Identify which cell holds the provided text, then report its (x, y) central coordinate. 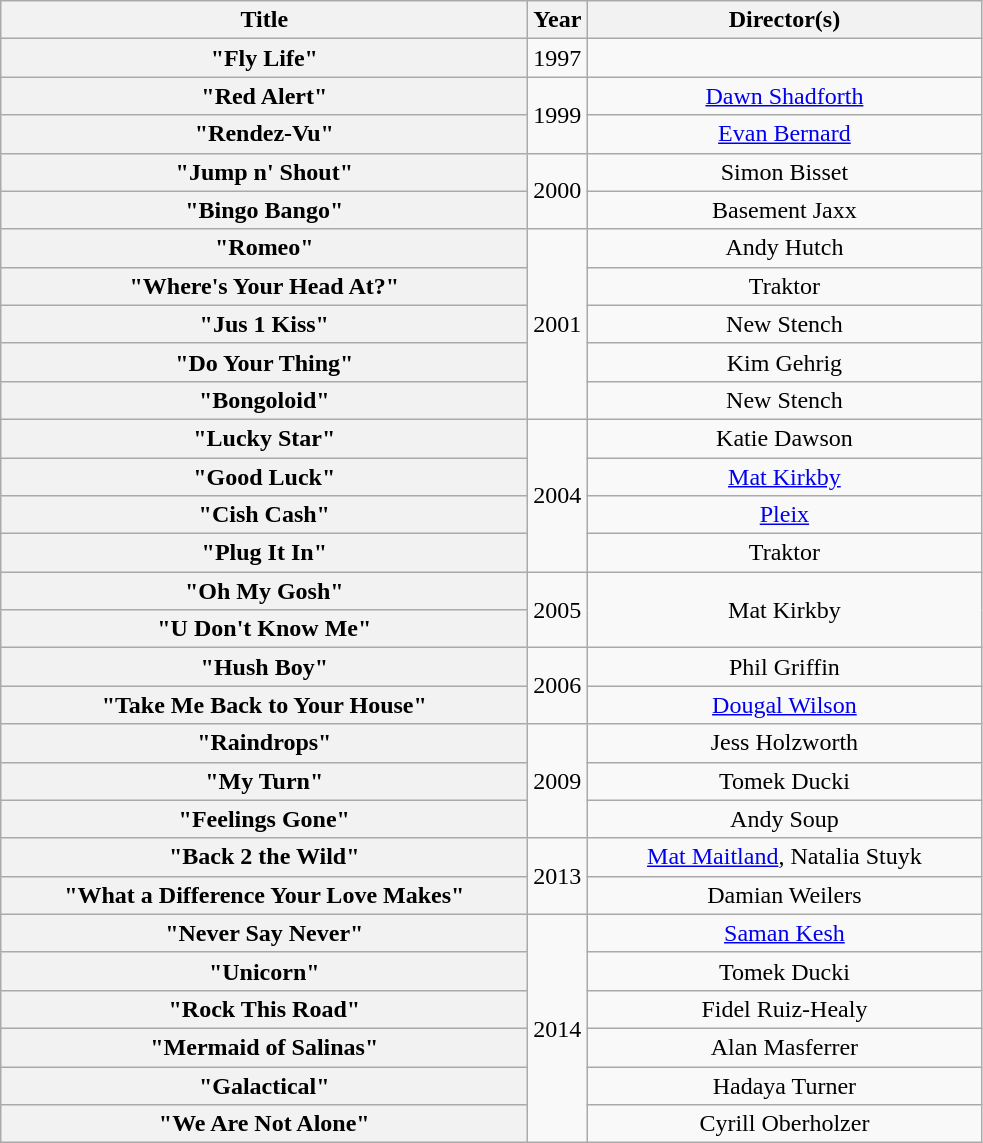
"Bongoloid" (264, 400)
Andy Hutch (784, 248)
"Romeo" (264, 248)
2000 (558, 191)
Evan Bernard (784, 134)
"Fly Life" (264, 58)
Director(s) (784, 20)
"We Are Not Alone" (264, 1124)
Cyrill Oberholzer (784, 1124)
"Take Me Back to Your House" (264, 705)
2005 (558, 610)
Mat Maitland, Natalia Stuyk (784, 857)
"Good Luck" (264, 477)
"Cish Cash" (264, 515)
Title (264, 20)
2009 (558, 781)
"Mermaid of Salinas" (264, 1047)
Saman Kesh (784, 933)
Year (558, 20)
1997 (558, 58)
"Never Say Never" (264, 933)
Damian Weilers (784, 895)
Basement Jaxx (784, 210)
2001 (558, 324)
Phil Griffin (784, 667)
"U Don't Know Me" (264, 629)
Hadaya Turner (784, 1085)
2014 (558, 1028)
1999 (558, 115)
Andy Soup (784, 819)
"Do Your Thing" (264, 362)
"Rendez-Vu" (264, 134)
Simon Bisset (784, 172)
Alan Masferrer (784, 1047)
2013 (558, 876)
"Oh My Gosh" (264, 591)
"What a Difference Your Love Makes" (264, 895)
"Hush Boy" (264, 667)
"Raindrops" (264, 743)
2004 (558, 495)
"Where's Your Head At?" (264, 286)
Pleix (784, 515)
Dawn Shadforth (784, 96)
Katie Dawson (784, 438)
Dougal Wilson (784, 705)
Jess Holzworth (784, 743)
"Galactical" (264, 1085)
"Red Alert" (264, 96)
"Jus 1 Kiss" (264, 324)
"My Turn" (264, 781)
"Rock This Road" (264, 1009)
"Back 2 the Wild" (264, 857)
"Unicorn" (264, 971)
"Bingo Bango" (264, 210)
Fidel Ruiz-Healy (784, 1009)
"Jump n' Shout" (264, 172)
2006 (558, 686)
"Lucky Star" (264, 438)
"Feelings Gone" (264, 819)
Kim Gehrig (784, 362)
"Plug It In" (264, 553)
